For the text-containing cell, return its midpoint in (x, y) coordinate format. 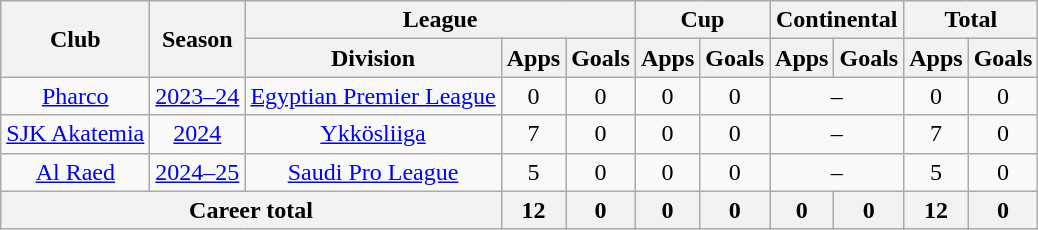
Ykkösliiga (373, 134)
2024–25 (198, 172)
Cup (702, 20)
Continental (837, 20)
Total (971, 20)
2024 (198, 134)
League (440, 20)
2023–24 (198, 96)
SJK Akatemia (76, 134)
Saudi Pro League (373, 172)
Pharco (76, 96)
Division (373, 58)
Egyptian Premier League (373, 96)
Al Raed (76, 172)
Club (76, 39)
Season (198, 39)
Career total (251, 210)
